Return [x, y] of the center of cell containing provided text 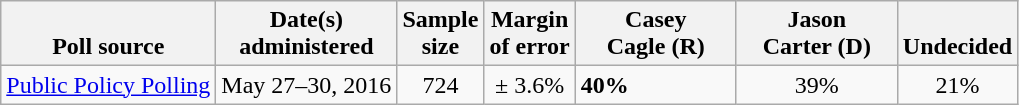
Poll source [108, 34]
CaseyCagle (R) [656, 34]
21% [957, 85]
Marginof error [530, 34]
Date(s)administered [306, 34]
Undecided [957, 34]
± 3.6% [530, 85]
JasonCarter (D) [816, 34]
39% [816, 85]
Samplesize [440, 34]
May 27–30, 2016 [306, 85]
40% [656, 85]
724 [440, 85]
Public Policy Polling [108, 85]
